Extract the (x, y) coordinate from the center of the cell holding the provided text.  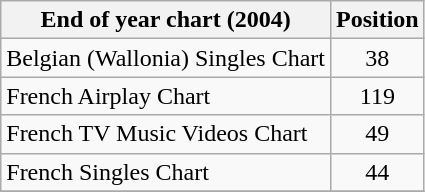
49 (377, 134)
End of year chart (2004) (166, 20)
French TV Music Videos Chart (166, 134)
French Singles Chart (166, 172)
38 (377, 58)
119 (377, 96)
Belgian (Wallonia) Singles Chart (166, 58)
44 (377, 172)
Position (377, 20)
French Airplay Chart (166, 96)
